Find where the given text appears and provide that cell's center as (X, Y) coordinate. 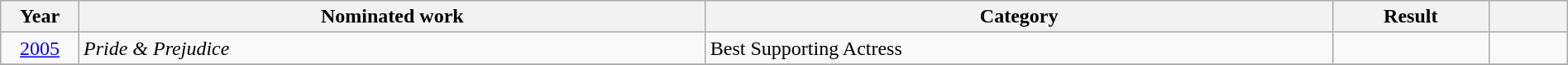
Year (40, 17)
Nominated work (392, 17)
Pride & Prejudice (392, 48)
Best Supporting Actress (1019, 48)
Result (1411, 17)
2005 (40, 48)
Category (1019, 17)
